Capture the cell that displays the provided text and extract its [x, y] central coordinate. 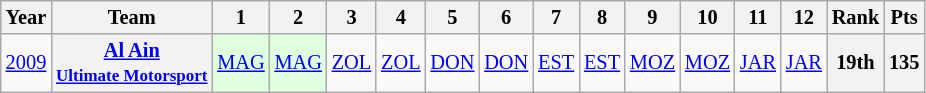
9 [652, 17]
Pts [904, 17]
2009 [26, 63]
19th [856, 63]
10 [708, 17]
2 [298, 17]
3 [352, 17]
8 [602, 17]
5 [452, 17]
7 [556, 17]
Al AinUltimate Motorsport [132, 63]
12 [804, 17]
Team [132, 17]
11 [758, 17]
4 [400, 17]
Rank [856, 17]
1 [240, 17]
Year [26, 17]
135 [904, 63]
6 [506, 17]
